Provide the (X, Y) coordinate of the cell's center where the given text is located.  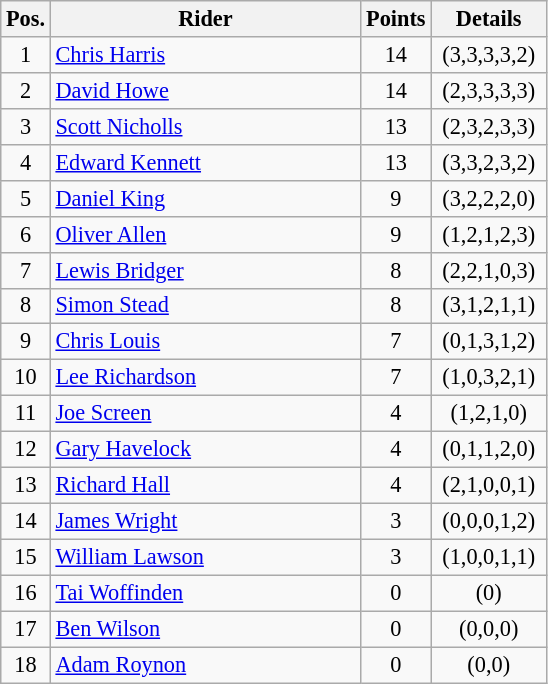
15 (26, 557)
(2,2,1,0,3) (488, 270)
Scott Nicholls (205, 126)
(1,0,3,2,1) (488, 378)
Oliver Allen (205, 234)
Lewis Bridger (205, 270)
Details (488, 19)
(2,1,0,0,1) (488, 485)
6 (26, 234)
Chris Louis (205, 342)
17 (26, 629)
(0) (488, 593)
(0,1,1,2,0) (488, 450)
Daniel King (205, 198)
Tai Woffinden (205, 593)
(1,2,1,0) (488, 414)
(3,1,2,1,1) (488, 306)
Chris Harris (205, 55)
18 (26, 665)
(0,0,0) (488, 629)
Joe Screen (205, 414)
Pos. (26, 19)
William Lawson (205, 557)
5 (26, 198)
(0,0) (488, 665)
Lee Richardson (205, 378)
Rider (205, 19)
(3,2,2,2,0) (488, 198)
Edward Kennett (205, 162)
Points (396, 19)
(2,3,3,3,3) (488, 90)
12 (26, 450)
(3,3,2,3,2) (488, 162)
Adam Roynon (205, 665)
David Howe (205, 90)
(1,0,0,1,1) (488, 557)
(1,2,1,2,3) (488, 234)
Gary Havelock (205, 450)
16 (26, 593)
10 (26, 378)
(3,3,3,3,2) (488, 55)
1 (26, 55)
(0,0,0,1,2) (488, 521)
Richard Hall (205, 485)
2 (26, 90)
(2,3,2,3,3) (488, 126)
11 (26, 414)
(0,1,3,1,2) (488, 342)
James Wright (205, 521)
Simon Stead (205, 306)
Ben Wilson (205, 629)
